Search for the cell housing the specified text and yield its [X, Y] center coordinate. 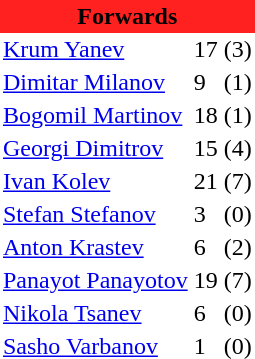
21 [206, 182]
Stefan Stefanov [96, 214]
Georgi Dimitrov [96, 148]
Panayot Panayotov [96, 280]
Anton Krastev [96, 248]
Ivan Kolev [96, 182]
Forwards [128, 16]
18 [206, 116]
19 [206, 280]
Bogomil Martinov [96, 116]
Nikola Tsanev [96, 314]
(2) [238, 248]
Dimitar Milanov [96, 82]
9 [206, 82]
17 [206, 50]
15 [206, 148]
3 [206, 214]
(4) [238, 148]
(3) [238, 50]
Krum Yanev [96, 50]
